Determine the [X, Y] coordinate at the center of the cell enclosing the given text.  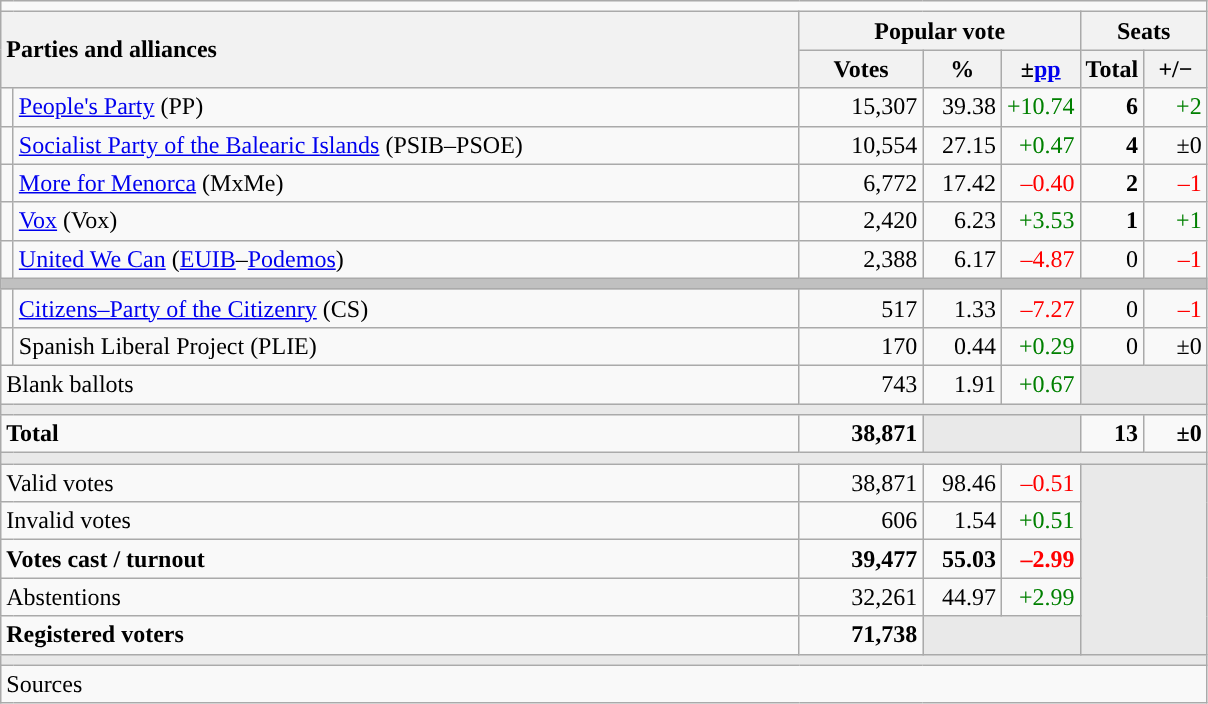
Spanish Liberal Project (PLIE) [406, 346]
39,477 [861, 559]
Valid votes [400, 483]
+10.74 [1040, 107]
1.91 [962, 384]
170 [861, 346]
Citizens–Party of the Citizenry (CS) [406, 308]
+3.53 [1040, 221]
4 [1112, 145]
United We Can (EUIB–Podemos) [406, 259]
2 [1112, 183]
71,738 [861, 635]
Abstentions [400, 597]
0.44 [962, 346]
1.33 [962, 308]
More for Menorca (MxMe) [406, 183]
+1 [1176, 221]
+0.47 [1040, 145]
606 [861, 521]
17.42 [962, 183]
+0.51 [1040, 521]
–4.87 [1040, 259]
Votes [861, 69]
–0.40 [1040, 183]
517 [861, 308]
6.17 [962, 259]
+/− [1176, 69]
–7.27 [1040, 308]
13 [1112, 434]
15,307 [861, 107]
Blank ballots [400, 384]
+2.99 [1040, 597]
Registered voters [400, 635]
Popular vote [940, 31]
1.54 [962, 521]
Sources [604, 684]
–2.99 [1040, 559]
6.23 [962, 221]
Vox (Vox) [406, 221]
2,420 [861, 221]
% [962, 69]
+0.67 [1040, 384]
+0.29 [1040, 346]
+2 [1176, 107]
44.97 [962, 597]
2,388 [861, 259]
Seats [1144, 31]
Votes cast / turnout [400, 559]
10,554 [861, 145]
743 [861, 384]
Parties and alliances [400, 50]
People's Party (PP) [406, 107]
6,772 [861, 183]
98.46 [962, 483]
Socialist Party of the Balearic Islands (PSIB–PSOE) [406, 145]
39.38 [962, 107]
55.03 [962, 559]
±pp [1040, 69]
6 [1112, 107]
1 [1112, 221]
32,261 [861, 597]
Invalid votes [400, 521]
–0.51 [1040, 483]
27.15 [962, 145]
